Detect which cell encompasses the target text, then output its (X, Y) center coordinate. 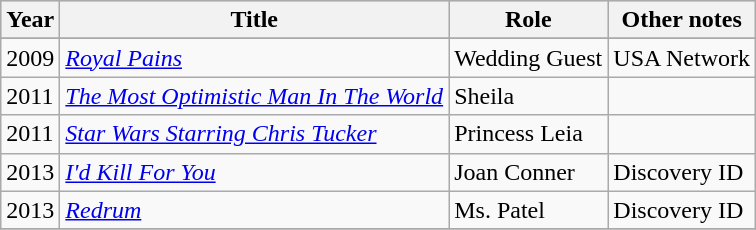
USA Network (682, 58)
Princess Leia (528, 134)
Royal Pains (254, 58)
Other notes (682, 20)
Sheila (528, 96)
Redrum (254, 210)
2009 (30, 58)
Title (254, 20)
Star Wars Starring Chris Tucker (254, 134)
I'd Kill For You (254, 172)
Ms. Patel (528, 210)
Wedding Guest (528, 58)
Joan Conner (528, 172)
Role (528, 20)
The Most Optimistic Man In The World (254, 96)
Year (30, 20)
